Locate the cell with the specified text and output its [X, Y] center coordinate. 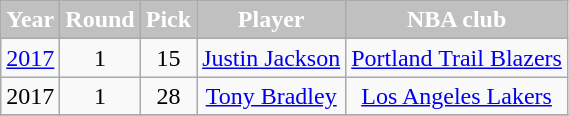
Round [100, 20]
15 [168, 58]
Portland Trail Blazers [457, 58]
NBA club [457, 20]
Player [272, 20]
Tony Bradley [272, 96]
Los Angeles Lakers [457, 96]
28 [168, 96]
Justin Jackson [272, 58]
Year [30, 20]
Pick [168, 20]
